Return [x, y] of the center of cell containing provided text 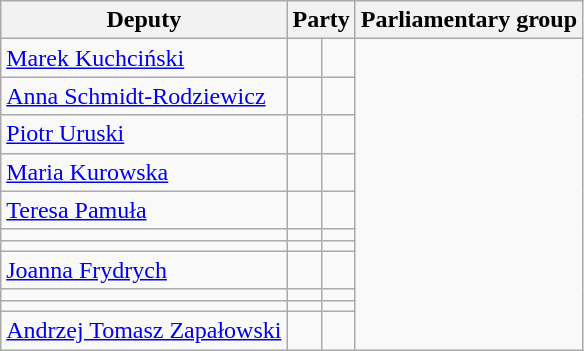
Joanna Frydrych [144, 270]
Party [321, 20]
Teresa Pamuła [144, 210]
Andrzej Tomasz Zapałowski [144, 330]
Marek Kuchciński [144, 58]
Anna Schmidt-Rodziewicz [144, 96]
Deputy [144, 20]
Piotr Uruski [144, 134]
Parliamentary group [468, 20]
Maria Kurowska [144, 172]
